Provide the [X, Y] coordinate of the cell's center where the given text is located.  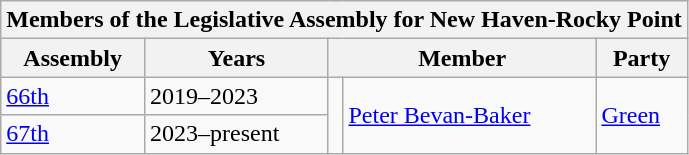
Peter Bevan-Baker [470, 115]
Member [462, 58]
Green [642, 115]
Members of the Legislative Assembly for New Haven-Rocky Point [344, 20]
Party [642, 58]
Assembly [73, 58]
2019–2023 [237, 96]
67th [73, 134]
66th [73, 96]
2023–present [237, 134]
Years [237, 58]
